Capture the cell that displays the provided text and extract its (X, Y) central coordinate. 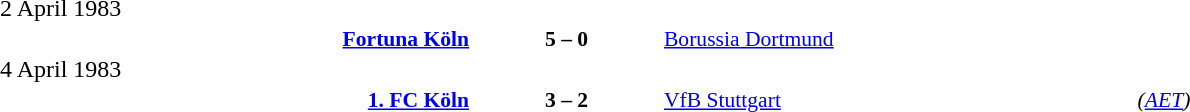
5 – 0 (566, 38)
Borussia Dortmund (898, 38)
